Extract the (X, Y) coordinate from the center of the cell holding the provided text.  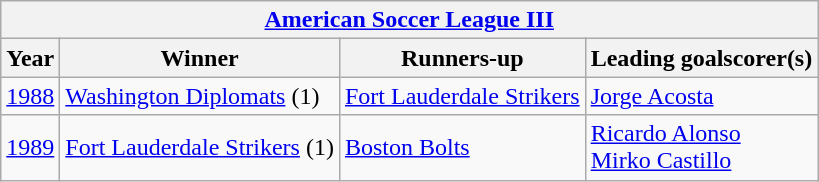
Fort Lauderdale Strikers (462, 96)
Runners-up (462, 58)
Ricardo AlonsoMirko Castillo (702, 148)
Fort Lauderdale Strikers (1) (200, 148)
Year (30, 58)
Leading goalscorer(s) (702, 58)
Boston Bolts (462, 148)
Washington Diplomats (1) (200, 96)
1988 (30, 96)
Jorge Acosta (702, 96)
American Soccer League III (410, 20)
Winner (200, 58)
1989 (30, 148)
